Locate the cell with the specified text and output its (x, y) center coordinate. 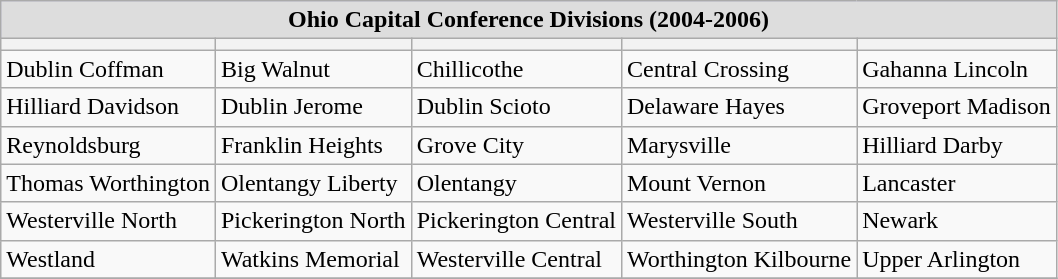
Gahanna Lincoln (957, 69)
Lancaster (957, 183)
Westerville North (108, 221)
Marysville (738, 145)
Olentangy (516, 183)
Westerville South (738, 221)
Mount Vernon (738, 183)
Ohio Capital Conference Divisions (2004-2006) (529, 20)
Franklin Heights (313, 145)
Dublin Coffman (108, 69)
Hilliard Darby (957, 145)
Worthington Kilbourne (738, 259)
Delaware Hayes (738, 107)
Groveport Madison (957, 107)
Dublin Scioto (516, 107)
Dublin Jerome (313, 107)
Westland (108, 259)
Grove City (516, 145)
Big Walnut (313, 69)
Hilliard Davidson (108, 107)
Upper Arlington (957, 259)
Pickerington North (313, 221)
Reynoldsburg (108, 145)
Chillicothe (516, 69)
Westerville Central (516, 259)
Thomas Worthington (108, 183)
Pickerington Central (516, 221)
Central Crossing (738, 69)
Watkins Memorial (313, 259)
Newark (957, 221)
Olentangy Liberty (313, 183)
